Detect which cell encompasses the target text, then output its (X, Y) center coordinate. 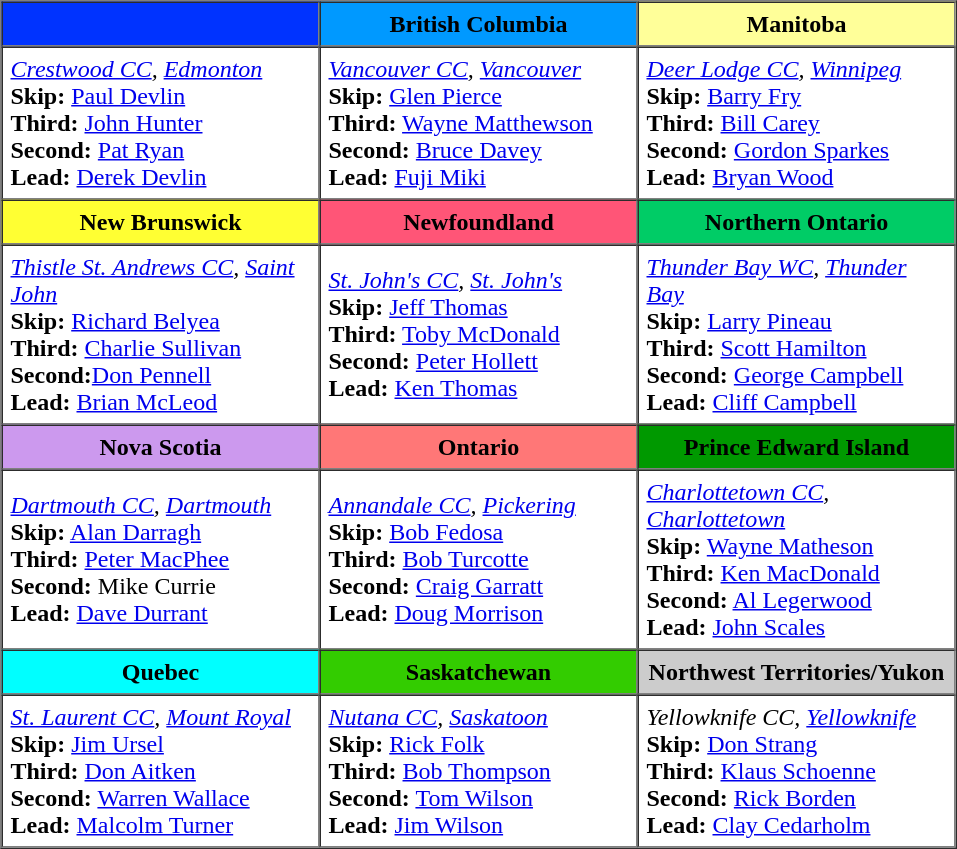
Ontario (479, 446)
Vancouver CC, VancouverSkip: Glen Pierce Third: Wayne Matthewson Second: Bruce Davey Lead: Fuji Miki (479, 122)
St. John's CC, St. John'sSkip: Jeff Thomas Third: Toby McDonald Second: Peter Hollett Lead: Ken Thomas (479, 334)
Yellowknife CC, YellowknifeSkip: Don Strang Third: Klaus Schoenne Second: Rick Borden Lead: Clay Cedarholm (797, 770)
Charlottetown CC, CharlottetownSkip: Wayne Matheson Third: Ken MacDonald Second: Al Legerwood Lead: John Scales (797, 560)
Manitoba (797, 24)
Saskatchewan (479, 672)
Annandale CC, PickeringSkip: Bob Fedosa Third: Bob Turcotte Second: Craig Garratt Lead: Doug Morrison (479, 560)
Newfoundland (479, 222)
Thistle St. Andrews CC, Saint JohnSkip: Richard Belyea Third: Charlie Sullivan Second:Don Pennell Lead: Brian McLeod (161, 334)
British Columbia (479, 24)
Crestwood CC, EdmontonSkip: Paul Devlin Third: John Hunter Second: Pat Ryan Lead: Derek Devlin (161, 122)
Nutana CC, SaskatoonSkip: Rick Folk Third: Bob Thompson Second: Tom Wilson Lead: Jim Wilson (479, 770)
Northern Ontario (797, 222)
Dartmouth CC, DartmouthSkip: Alan Darragh Third: Peter MacPhee Second: Mike Currie Lead: Dave Durrant (161, 560)
St. Laurent CC, Mount RoyalSkip: Jim Ursel Third: Don Aitken Second: Warren Wallace Lead: Malcolm Turner (161, 770)
Northwest Territories/Yukon (797, 672)
Quebec (161, 672)
Thunder Bay WC, Thunder BaySkip: Larry Pineau Third: Scott Hamilton Second: George Campbell Lead: Cliff Campbell (797, 334)
Nova Scotia (161, 446)
Deer Lodge CC, WinnipegSkip: Barry Fry Third: Bill Carey Second: Gordon Sparkes Lead: Bryan Wood (797, 122)
New Brunswick (161, 222)
Prince Edward Island (797, 446)
